Search for the cell housing the specified text and yield its (x, y) center coordinate. 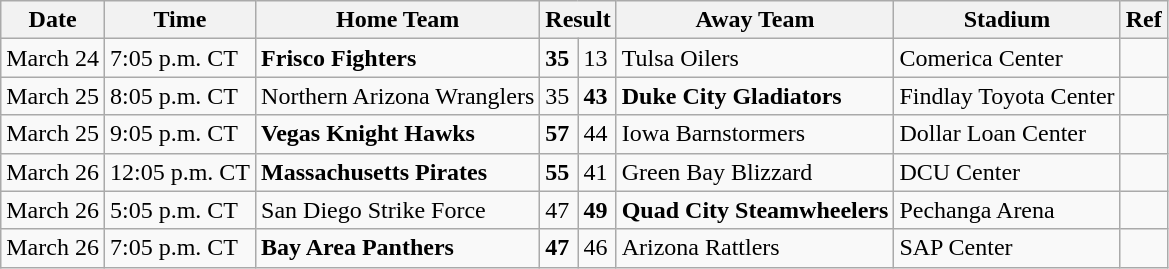
Duke City Gladiators (755, 96)
5:05 p.m. CT (180, 210)
Findlay Toyota Center (1007, 96)
Frisco Fighters (398, 58)
Dollar Loan Center (1007, 134)
Bay Area Panthers (398, 248)
Stadium (1007, 20)
13 (597, 58)
41 (597, 172)
Pechanga Arena (1007, 210)
Result (578, 20)
57 (559, 134)
Time (180, 20)
9:05 p.m. CT (180, 134)
March 24 (53, 58)
43 (597, 96)
46 (597, 248)
Quad City Steamwheelers (755, 210)
Vegas Knight Hawks (398, 134)
Northern Arizona Wranglers (398, 96)
DCU Center (1007, 172)
San Diego Strike Force (398, 210)
Green Bay Blizzard (755, 172)
Iowa Barnstormers (755, 134)
Tulsa Oilers (755, 58)
SAP Center (1007, 248)
Massachusetts Pirates (398, 172)
49 (597, 210)
Ref (1144, 20)
Home Team (398, 20)
8:05 p.m. CT (180, 96)
Date (53, 20)
Away Team (755, 20)
12:05 p.m. CT (180, 172)
55 (559, 172)
Comerica Center (1007, 58)
Arizona Rattlers (755, 248)
44 (597, 134)
